Pinpoint the cell where the given text exists, returning its [x, y] midpoint coordinate. 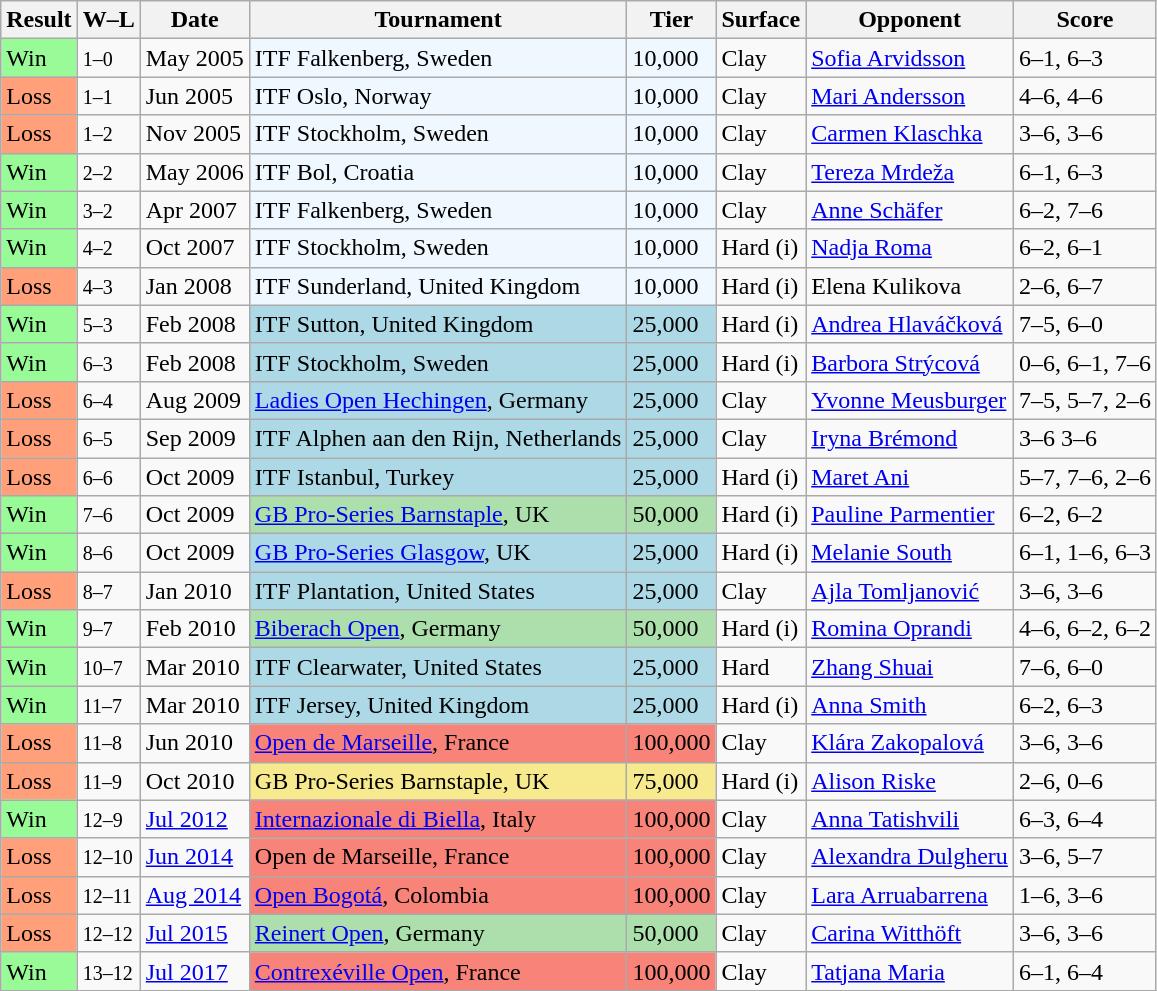
Surface [761, 20]
5–7, 7–6, 2–6 [1084, 477]
Maret Ani [910, 477]
4–2 [108, 248]
1–1 [108, 96]
Lara Arruabarrena [910, 895]
6–2, 6–1 [1084, 248]
Elena Kulikova [910, 286]
Jul 2015 [194, 933]
May 2005 [194, 58]
Biberach Open, Germany [438, 629]
May 2006 [194, 172]
6–4 [108, 400]
ITF Jersey, United Kingdom [438, 705]
Ajla Tomljanović [910, 591]
8–6 [108, 553]
6–3, 6–4 [1084, 819]
12–12 [108, 933]
ITF Clearwater, United States [438, 667]
GB Pro-Series Glasgow, UK [438, 553]
6–2, 6–3 [1084, 705]
Iryna Brémond [910, 438]
Jan 2008 [194, 286]
6–5 [108, 438]
1–2 [108, 134]
5–3 [108, 324]
Ladies Open Hechingen, Germany [438, 400]
Alexandra Dulgheru [910, 857]
8–7 [108, 591]
Carmen Klaschka [910, 134]
Jun 2014 [194, 857]
Tereza Mrdeža [910, 172]
Anne Schäfer [910, 210]
7–6, 6–0 [1084, 667]
11–9 [108, 781]
Open Bogotá, Colombia [438, 895]
Date [194, 20]
Result [39, 20]
6–3 [108, 362]
Anna Tatishvili [910, 819]
ITF Bol, Croatia [438, 172]
6–1, 1–6, 6–3 [1084, 553]
ITF Sunderland, United Kingdom [438, 286]
W–L [108, 20]
Zhang Shuai [910, 667]
ITF Alphen aan den Rijn, Netherlands [438, 438]
Andrea Hlaváčková [910, 324]
Score [1084, 20]
Anna Smith [910, 705]
Barbora Strýcová [910, 362]
11–7 [108, 705]
Yvonne Meusburger [910, 400]
6–2, 7–6 [1084, 210]
9–7 [108, 629]
2–6, 0–6 [1084, 781]
6–6 [108, 477]
Jul 2017 [194, 971]
Aug 2009 [194, 400]
10–7 [108, 667]
Alison Riske [910, 781]
7–5, 6–0 [1084, 324]
Nadja Roma [910, 248]
3–6 3–6 [1084, 438]
Melanie South [910, 553]
6–1, 6–4 [1084, 971]
7–6 [108, 515]
3–2 [108, 210]
Jun 2010 [194, 743]
6–2, 6–2 [1084, 515]
Internazionale di Biella, Italy [438, 819]
Tatjana Maria [910, 971]
ITF Istanbul, Turkey [438, 477]
Carina Witthöft [910, 933]
12–9 [108, 819]
12–11 [108, 895]
Pauline Parmentier [910, 515]
Sep 2009 [194, 438]
Hard [761, 667]
Sofia Arvidsson [910, 58]
1–0 [108, 58]
0–6, 6–1, 7–6 [1084, 362]
ITF Plantation, United States [438, 591]
13–12 [108, 971]
7–5, 5–7, 2–6 [1084, 400]
4–6, 6–2, 6–2 [1084, 629]
Jun 2005 [194, 96]
Contrexéville Open, France [438, 971]
Tier [672, 20]
Nov 2005 [194, 134]
11–8 [108, 743]
ITF Oslo, Norway [438, 96]
Tournament [438, 20]
2–2 [108, 172]
1–6, 3–6 [1084, 895]
Apr 2007 [194, 210]
4–6, 4–6 [1084, 96]
Jul 2012 [194, 819]
Reinert Open, Germany [438, 933]
Oct 2007 [194, 248]
Klára Zakopalová [910, 743]
Romina Oprandi [910, 629]
12–10 [108, 857]
ITF Sutton, United Kingdom [438, 324]
Oct 2010 [194, 781]
4–3 [108, 286]
Opponent [910, 20]
Jan 2010 [194, 591]
Feb 2010 [194, 629]
Mari Andersson [910, 96]
Aug 2014 [194, 895]
3–6, 5–7 [1084, 857]
75,000 [672, 781]
2–6, 6–7 [1084, 286]
